Identify which cell holds the provided text, then report its [X, Y] central coordinate. 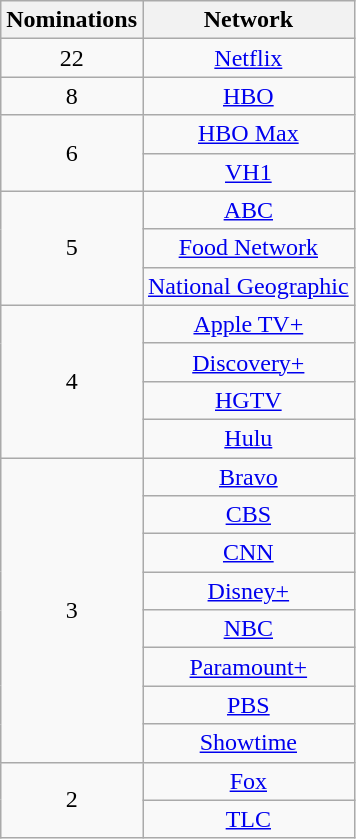
Food Network [248, 248]
22 [72, 58]
Showtime [248, 743]
HBO [248, 96]
8 [72, 96]
HGTV [248, 400]
Apple TV+ [248, 324]
Fox [248, 781]
Discovery+ [248, 362]
ABC [248, 210]
PBS [248, 705]
NBC [248, 629]
TLC [248, 819]
HBO Max [248, 134]
Hulu [248, 438]
5 [72, 248]
6 [72, 153]
Network [248, 20]
VH1 [248, 172]
Netflix [248, 58]
National Geographic [248, 286]
Disney+ [248, 591]
2 [72, 800]
4 [72, 381]
CNN [248, 553]
Paramount+ [248, 667]
Nominations [72, 20]
CBS [248, 515]
Bravo [248, 477]
3 [72, 610]
